Pinpoint the cell where the given text exists, returning its (x, y) midpoint coordinate. 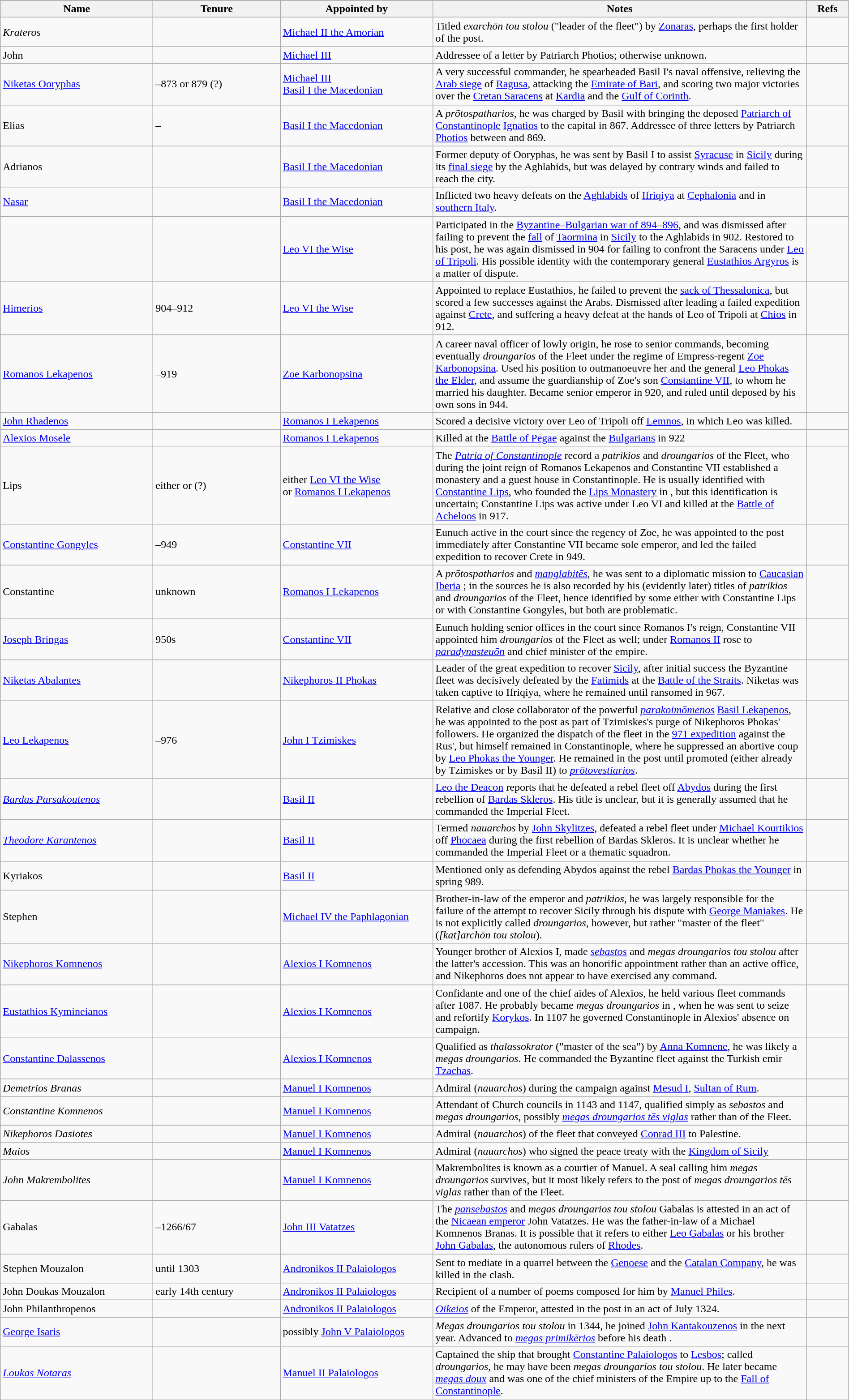
Michael IIIBasil I the Macedonian (356, 84)
Constantine Komnenos (77, 1110)
Adrianos (77, 167)
Megas droungarios tou stolou in 1344, he joined John Kantakouzenos in the next year. Advanced to megas primikērios before his death . (620, 1331)
Recipient of a number of poems composed for him by Manuel Philes. (620, 1292)
– (217, 125)
Himerios (77, 308)
Loukas Notaras (77, 1373)
Titled exarchōn tou stolou ("leader of the fleet") by Zonaras, perhaps the first holder of the post. (620, 32)
Admiral (nauarchos) during the campaign against Mesud I, Sultan of Rum. (620, 1087)
Addressee of a letter by Patriarch Photios; otherwise unknown. (620, 55)
Krateros (77, 32)
Mentioned only as defending Abydos against the rebel Bardas Phokas the Younger in spring 989. (620, 876)
Niketas Abalantes (77, 681)
Oikeios of the Emperor, attested in the post in an act of July 1324. (620, 1309)
early 14th century (217, 1292)
Scored a decisive victory over Leo of Tripoli off Lemnos, in which Leo was killed. (620, 421)
Michael III (356, 55)
–1266/67 (217, 1228)
Admiral (nauarchos) who signed the peace treaty with the Kingdom of Sicily (620, 1151)
Romanos Lekapenos (77, 373)
–949 (217, 545)
Manuel II Palaiologos (356, 1373)
Joseph Bringas (77, 639)
Leo Lekapenos (77, 740)
Sent to mediate in a quarrel between the Genoese and the Catalan Company, he was killed in the clash. (620, 1269)
–873 or 879 (?) (217, 84)
John III Vatatzes (356, 1228)
John Doukas Mouzalon (77, 1292)
Constantine (77, 592)
John Philanthropenos (77, 1309)
Nikephoros Komnenos (77, 964)
Eustathios Kymineianos (77, 1011)
possibly John V Palaiologos (356, 1331)
Nasar (77, 201)
Maios (77, 1151)
George Isaris (77, 1331)
Nikephoros II Phokas (356, 681)
Appointed by (356, 9)
Tenure (217, 9)
Killed at the Battle of Pegae against the Bulgarians in 922 (620, 438)
Demetrios Branas (77, 1087)
Constantine Dalassenos (77, 1058)
either or (?) (217, 485)
904–912 (217, 308)
until 1303 (217, 1269)
Inflicted two heavy defeats on the Aghlabids of Ifriqiya at Cephalonia and in southern Italy. (620, 201)
950s (217, 639)
John Makrembolites (77, 1180)
Michael II the Amorian (356, 32)
unknown (217, 592)
Stephen Mouzalon (77, 1269)
Constantine Gongyles (77, 545)
–919 (217, 373)
Refs (828, 9)
John I Tzimiskes (356, 740)
Niketas Ooryphas (77, 84)
either Leo VI the Wiseor Romanos I Lekapenos (356, 485)
Notes (620, 9)
–976 (217, 740)
Theodore Karantenos (77, 840)
Elias (77, 125)
Gabalas (77, 1228)
Name (77, 9)
Admiral (nauarchos) of the fleet that conveyed Conrad III to Palestine. (620, 1134)
John (77, 55)
Kyriakos (77, 876)
Nikephoros Dasiotes (77, 1134)
Bardas Parsakoutenos (77, 799)
Stephen (77, 917)
Zoe Karbonopsina (356, 373)
Lips (77, 485)
John Rhadenos (77, 421)
Michael IV the Paphlagonian (356, 917)
Alexios Mosele (77, 438)
